Capture the cell that displays the provided text and extract its (X, Y) central coordinate. 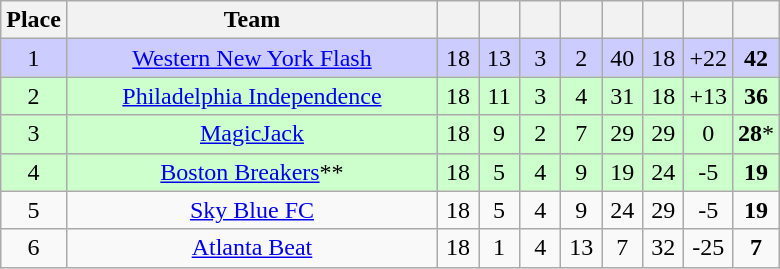
+22 (708, 58)
36 (756, 96)
32 (664, 248)
11 (500, 96)
Sky Blue FC (252, 210)
-25 (708, 248)
Atlanta Beat (252, 248)
+13 (708, 96)
Philadelphia Independence (252, 96)
Boston Breakers** (252, 172)
Team (252, 20)
31 (622, 96)
MagicJack (252, 134)
Place (34, 20)
0 (708, 134)
Western New York Flash (252, 58)
28* (756, 134)
6 (34, 248)
40 (622, 58)
42 (756, 58)
